Extract the [X, Y] coordinate from the center of the cell holding the provided text.  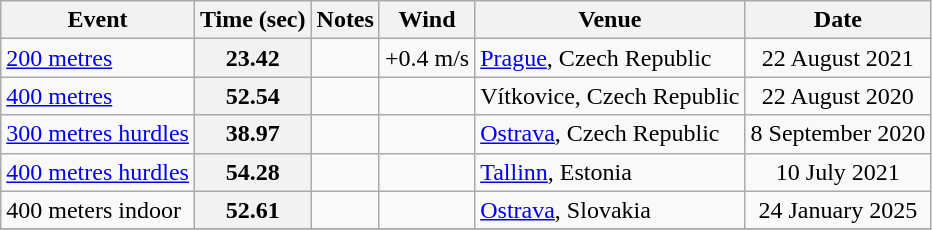
52.61 [252, 210]
400 metres hurdles [98, 172]
200 metres [98, 58]
Vítkovice, Czech Republic [610, 96]
8 September 2020 [838, 134]
Wind [426, 20]
Notes [345, 20]
+0.4 m/s [426, 58]
23.42 [252, 58]
Venue [610, 20]
400 metres [98, 96]
22 August 2021 [838, 58]
22 August 2020 [838, 96]
300 metres hurdles [98, 134]
24 January 2025 [838, 210]
54.28 [252, 172]
Ostrava, Slovakia [610, 210]
10 July 2021 [838, 172]
Tallinn, Estonia [610, 172]
400 meters indoor [98, 210]
Event [98, 20]
38.97 [252, 134]
52.54 [252, 96]
Ostrava, Czech Republic [610, 134]
Prague, Czech Republic [610, 58]
Time (sec) [252, 20]
Date [838, 20]
